Search for the cell housing the specified text and yield its [X, Y] center coordinate. 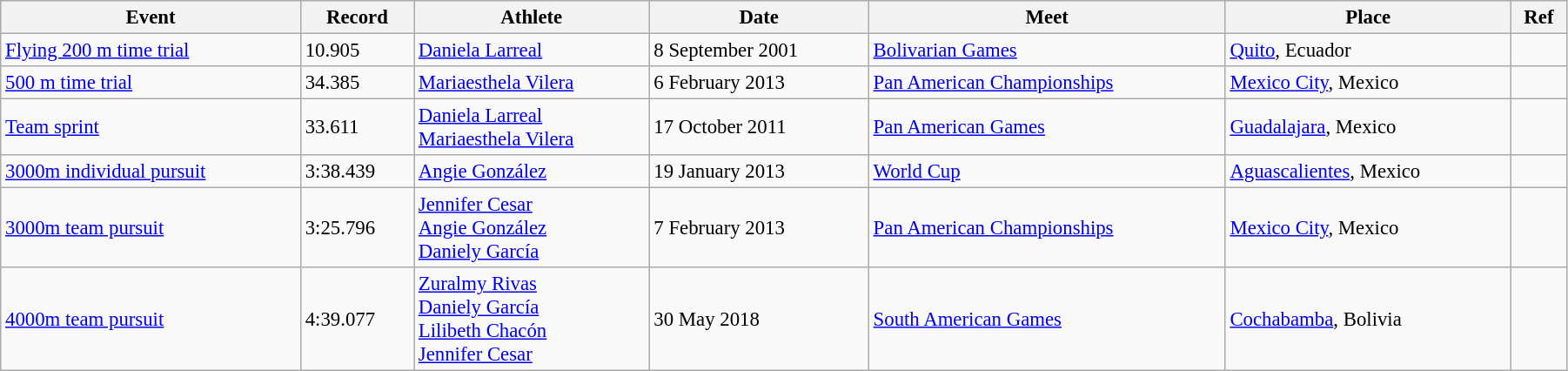
Aguascalientes, Mexico [1368, 172]
Quito, Ecuador [1368, 51]
Record [357, 17]
34.385 [357, 83]
3:25.796 [357, 228]
Daniela LarrealMariaesthela Vilera [532, 127]
Date [759, 17]
Place [1368, 17]
Pan American Games [1047, 127]
Athlete [532, 17]
3000m team pursuit [151, 228]
3000m individual pursuit [151, 172]
8 September 2001 [759, 51]
10.905 [357, 51]
Meet [1047, 17]
Jennifer CesarAngie GonzálezDaniely García [532, 228]
Mariaesthela Vilera [532, 83]
17 October 2011 [759, 127]
Team sprint [151, 127]
6 February 2013 [759, 83]
Flying 200 m time trial [151, 51]
19 January 2013 [759, 172]
Guadalajara, Mexico [1368, 127]
Bolivarian Games [1047, 51]
Angie González [532, 172]
Ref [1538, 17]
3:38.439 [357, 172]
33.611 [357, 127]
7 February 2013 [759, 228]
500 m time trial [151, 83]
Daniela Larreal [532, 51]
World Cup [1047, 172]
Event [151, 17]
